Determine the [x, y] coordinate at the center of the cell enclosing the given text.  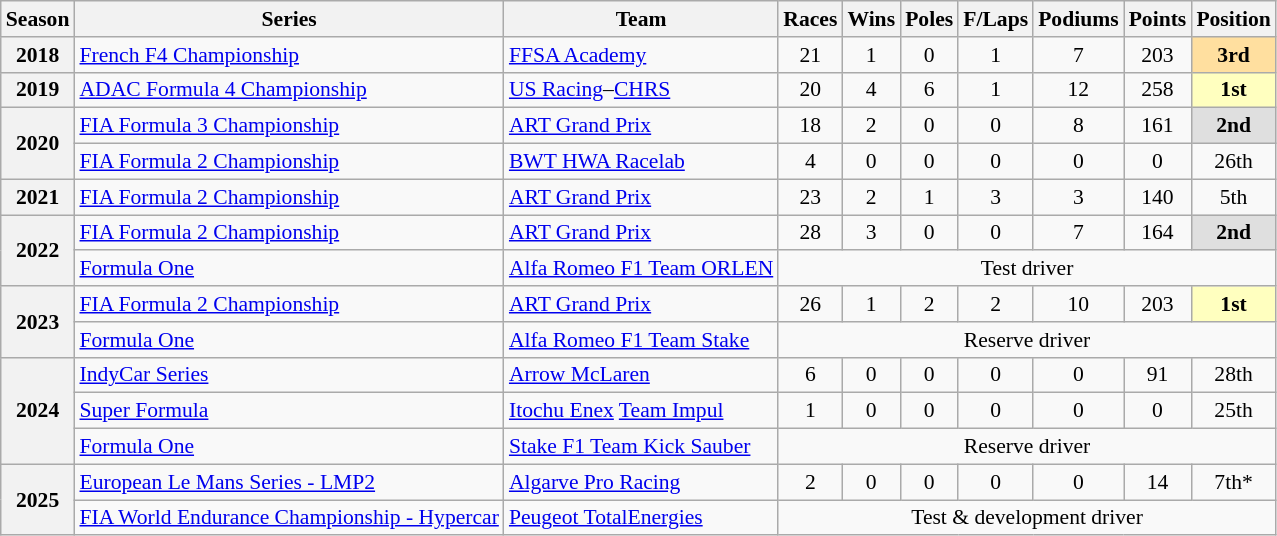
Itochu Enex Team Impul [641, 411]
23 [810, 197]
5th [1233, 197]
2022 [38, 250]
164 [1158, 233]
20 [810, 90]
2025 [38, 500]
European Le Mans Series - LMP2 [288, 482]
3rd [1233, 55]
Poles [929, 19]
2021 [38, 197]
28th [1233, 375]
14 [1158, 482]
7th* [1233, 482]
Team [641, 19]
IndyCar Series [288, 375]
26 [810, 304]
BWT HWA Racelab [641, 162]
10 [1078, 304]
258 [1158, 90]
25th [1233, 411]
Races [810, 19]
Stake F1 Team Kick Sauber [641, 447]
Series [288, 19]
Wins [871, 19]
Arrow McLaren [641, 375]
Points [1158, 19]
Test & development driver [1027, 518]
140 [1158, 197]
8 [1078, 126]
Season [38, 19]
Alfa Romeo F1 Team Stake [641, 340]
US Racing–CHRS [641, 90]
ADAC Formula 4 Championship [288, 90]
91 [1158, 375]
Peugeot TotalEnergies [641, 518]
Podiums [1078, 19]
18 [810, 126]
28 [810, 233]
Super Formula [288, 411]
26th [1233, 162]
F/Laps [996, 19]
2020 [38, 144]
2019 [38, 90]
Position [1233, 19]
2024 [38, 410]
Test driver [1027, 269]
2018 [38, 55]
FIA Formula 3 Championship [288, 126]
FIA World Endurance Championship - Hypercar [288, 518]
12 [1078, 90]
161 [1158, 126]
21 [810, 55]
2023 [38, 322]
FFSA Academy [641, 55]
Alfa Romeo F1 Team ORLEN [641, 269]
Algarve Pro Racing [641, 482]
French F4 Championship [288, 55]
